Search for the cell housing the specified text and yield its (x, y) center coordinate. 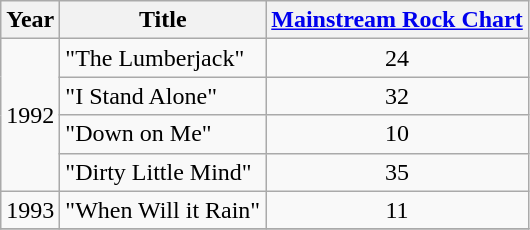
10 (398, 134)
Mainstream Rock Chart (398, 20)
35 (398, 172)
"Dirty Little Mind" (163, 172)
1992 (30, 115)
"Down on Me" (163, 134)
"When Will it Rain" (163, 210)
"I Stand Alone" (163, 96)
Year (30, 20)
Title (163, 20)
1993 (30, 210)
11 (398, 210)
"The Lumberjack" (163, 58)
24 (398, 58)
32 (398, 96)
